Provide the [x, y] coordinate of the cell's center where the given text is located.  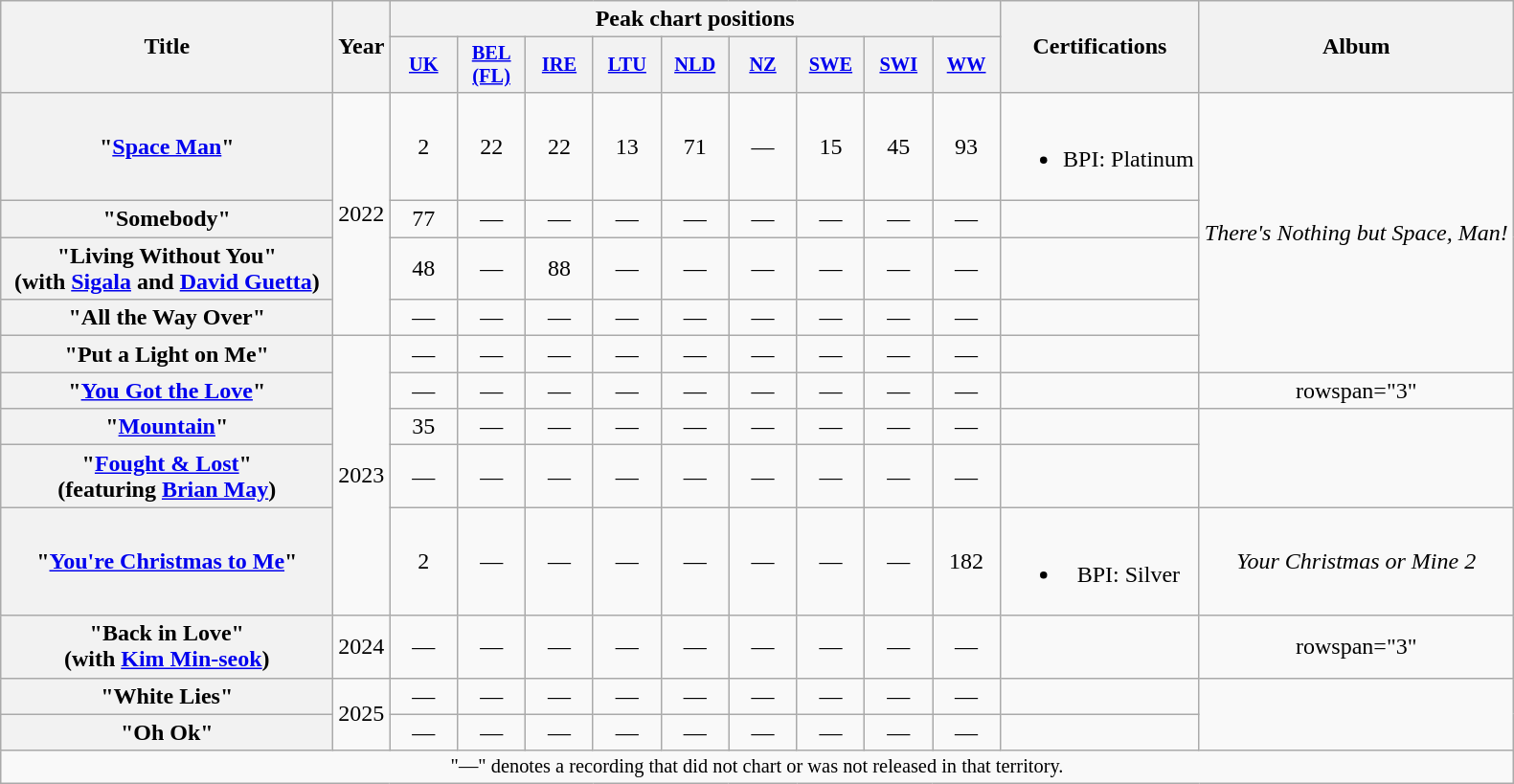
BPI: Platinum [1100, 146]
"Put a Light on Me" [167, 354]
Title [167, 47]
SWI [898, 65]
Year [362, 47]
77 [423, 219]
93 [967, 146]
IRE [559, 65]
182 [967, 561]
"Back in Love"(with Kim Min-seok) [167, 647]
LTU [626, 65]
NZ [762, 65]
"You're Christmas to Me" [167, 561]
"Living Without You"(with Sigala and David Guetta) [167, 268]
"White Lies" [167, 696]
NLD [695, 65]
There's Nothing but Space, Man! [1356, 232]
BEL(FL) [492, 65]
"Fought & Lost"(featuring Brian May) [167, 477]
UK [423, 65]
Album [1356, 47]
"You Got the Love" [167, 391]
13 [626, 146]
Your Christmas or Mine 2 [1356, 561]
"Mountain" [167, 427]
"All the Way Over" [167, 318]
15 [831, 146]
2022 [362, 213]
SWE [831, 65]
"Space Man" [167, 146]
BPI: Silver [1100, 561]
"Oh Ok" [167, 732]
45 [898, 146]
88 [559, 268]
2024 [362, 647]
48 [423, 268]
"—" denotes a recording that did not chart or was not released in that territory. [757, 767]
Certifications [1100, 47]
2025 [362, 714]
2023 [362, 476]
"Somebody" [167, 219]
71 [695, 146]
WW [967, 65]
Peak chart positions [695, 19]
35 [423, 427]
